For the text-containing cell, return its midpoint in (x, y) coordinate format. 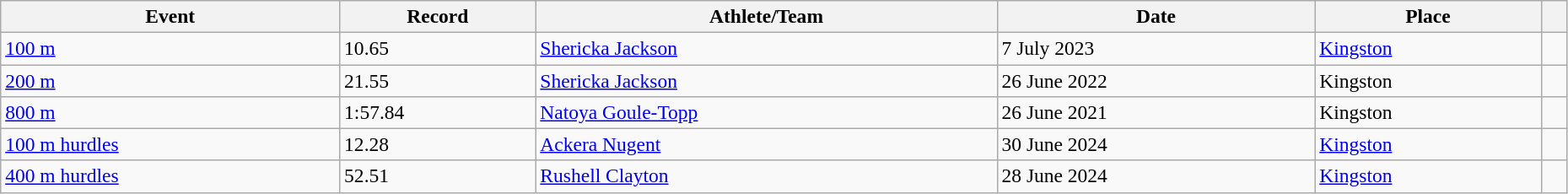
26 June 2021 (1156, 112)
400 m hurdles (170, 176)
Rushell Clayton (766, 176)
Date (1156, 16)
Ackera Nugent (766, 144)
10.65 (438, 48)
7 July 2023 (1156, 48)
Event (170, 16)
52.51 (438, 176)
1:57.84 (438, 112)
100 m (170, 48)
26 June 2022 (1156, 80)
Natoya Goule-Topp (766, 112)
100 m hurdles (170, 144)
12.28 (438, 144)
800 m (170, 112)
Athlete/Team (766, 16)
Place (1428, 16)
200 m (170, 80)
Record (438, 16)
30 June 2024 (1156, 144)
21.55 (438, 80)
28 June 2024 (1156, 176)
